For the text-containing cell, return its midpoint in [X, Y] coordinate format. 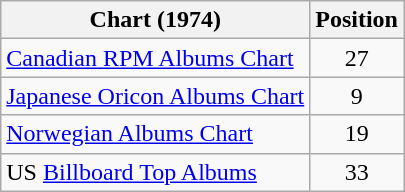
33 [357, 172]
Japanese Oricon Albums Chart [156, 96]
US Billboard Top Albums [156, 172]
19 [357, 134]
Position [357, 20]
27 [357, 58]
Canadian RPM Albums Chart [156, 58]
Norwegian Albums Chart [156, 134]
9 [357, 96]
Chart (1974) [156, 20]
